Capture the cell that displays the provided text and extract its [X, Y] central coordinate. 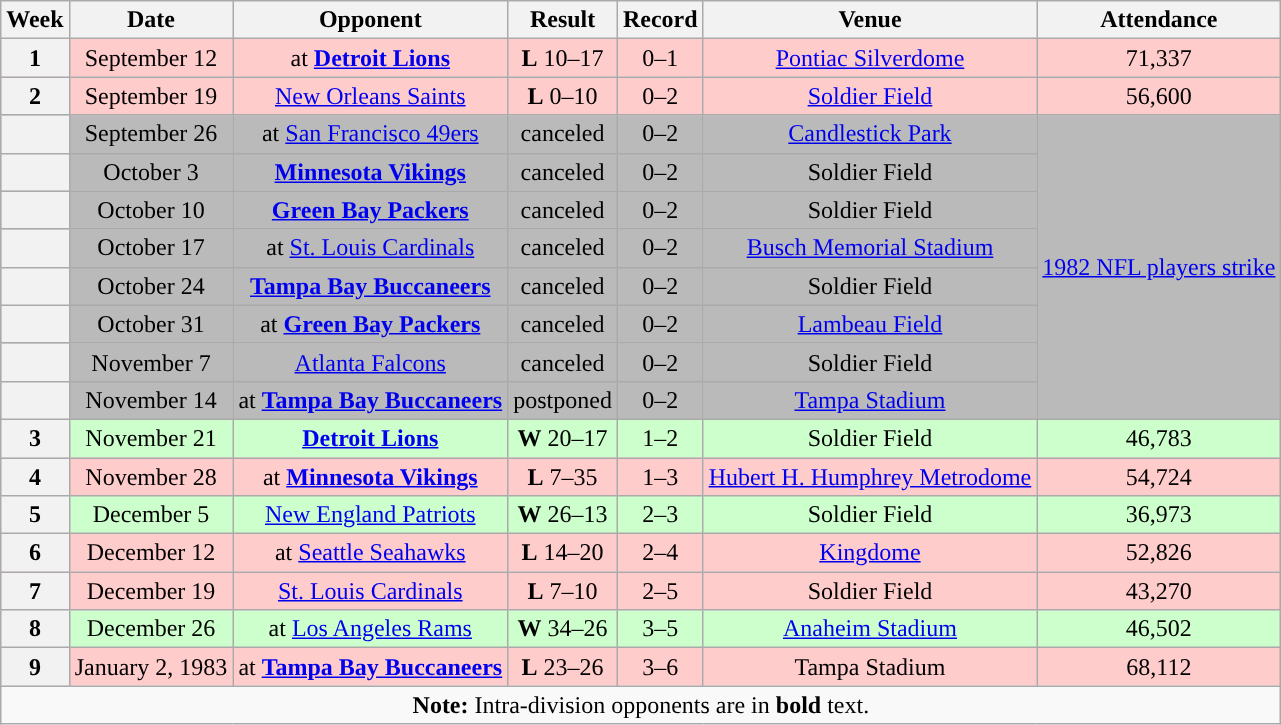
Tampa Bay Buccaneers [370, 286]
2–4 [660, 553]
November 21 [151, 438]
New England Patriots [370, 515]
68,112 [1159, 667]
L 7–10 [563, 591]
Atlanta Falcons [370, 362]
7 [35, 591]
Green Bay Packers [370, 210]
September 12 [151, 58]
at San Francisco 49ers [370, 134]
Venue [870, 20]
November 7 [151, 362]
Opponent [370, 20]
2–3 [660, 515]
postponed [563, 400]
3 [35, 438]
January 2, 1983 [151, 667]
43,270 [1159, 591]
L 7–35 [563, 477]
W 26–13 [563, 515]
St. Louis Cardinals [370, 591]
Week [35, 20]
Pontiac Silverdome [870, 58]
October 17 [151, 248]
36,973 [1159, 515]
52,826 [1159, 553]
Kingdome [870, 553]
9 [35, 667]
46,502 [1159, 629]
Busch Memorial Stadium [870, 248]
1 [35, 58]
September 26 [151, 134]
December 12 [151, 553]
November 28 [151, 477]
1–2 [660, 438]
0–1 [660, 58]
1–3 [660, 477]
Detroit Lions [370, 438]
October 3 [151, 172]
Record [660, 20]
6 [35, 553]
Note: Intra-division opponents are in bold text. [641, 705]
at Minnesota Vikings [370, 477]
Lambeau Field [870, 324]
September 19 [151, 96]
2–5 [660, 591]
at Los Angeles Rams [370, 629]
Result [563, 20]
2 [35, 96]
56,600 [1159, 96]
W 20–17 [563, 438]
Hubert H. Humphrey Metrodome [870, 477]
54,724 [1159, 477]
1982 NFL players strike [1159, 267]
Candlestick Park [870, 134]
October 24 [151, 286]
November 14 [151, 400]
at Green Bay Packers [370, 324]
at Detroit Lions [370, 58]
New Orleans Saints [370, 96]
Minnesota Vikings [370, 172]
4 [35, 477]
3–6 [660, 667]
W 34–26 [563, 629]
71,337 [1159, 58]
at St. Louis Cardinals [370, 248]
Attendance [1159, 20]
Anaheim Stadium [870, 629]
October 31 [151, 324]
Date [151, 20]
5 [35, 515]
3–5 [660, 629]
December 5 [151, 515]
at Seattle Seahawks [370, 553]
L 0–10 [563, 96]
46,783 [1159, 438]
L 10–17 [563, 58]
October 10 [151, 210]
December 26 [151, 629]
8 [35, 629]
L 23–26 [563, 667]
L 14–20 [563, 553]
December 19 [151, 591]
